Extract the (X, Y) coordinate from the center of the cell holding the provided text.  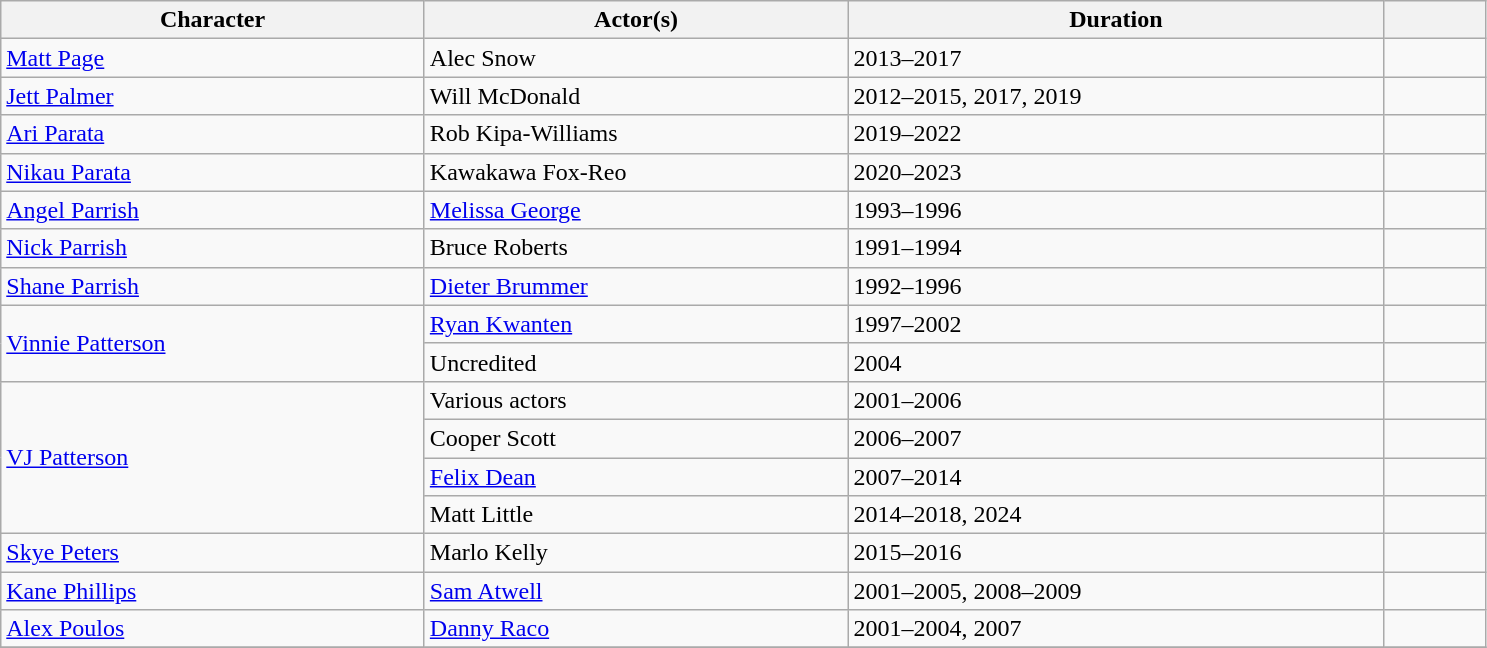
Shane Parrish (213, 286)
2019–2022 (1116, 134)
Will McDonald (636, 96)
Various actors (636, 400)
Vinnie Patterson (213, 343)
1997–2002 (1116, 324)
Cooper Scott (636, 438)
Ari Parata (213, 134)
Danny Raco (636, 629)
Ryan Kwanten (636, 324)
Sam Atwell (636, 591)
VJ Patterson (213, 457)
Bruce Roberts (636, 248)
Actor(s) (636, 20)
2014–2018, 2024 (1116, 515)
Melissa George (636, 210)
Angel Parrish (213, 210)
Uncredited (636, 362)
2001–2006 (1116, 400)
Matt Page (213, 58)
2012–2015, 2017, 2019 (1116, 96)
Kawakawa Fox-Reo (636, 172)
Character (213, 20)
1991–1994 (1116, 248)
Nick Parrish (213, 248)
2001–2004, 2007 (1116, 629)
Skye Peters (213, 553)
Matt Little (636, 515)
Marlo Kelly (636, 553)
Rob Kipa-Williams (636, 134)
Felix Dean (636, 477)
2015–2016 (1116, 553)
Jett Palmer (213, 96)
Dieter Brummer (636, 286)
2013–2017 (1116, 58)
2004 (1116, 362)
1993–1996 (1116, 210)
Kane Phillips (213, 591)
2020–2023 (1116, 172)
Alex Poulos (213, 629)
2006–2007 (1116, 438)
2007–2014 (1116, 477)
Nikau Parata (213, 172)
1992–1996 (1116, 286)
2001–2005, 2008–2009 (1116, 591)
Duration (1116, 20)
Alec Snow (636, 58)
